Find where the given text appears and provide that cell's center as [x, y] coordinate. 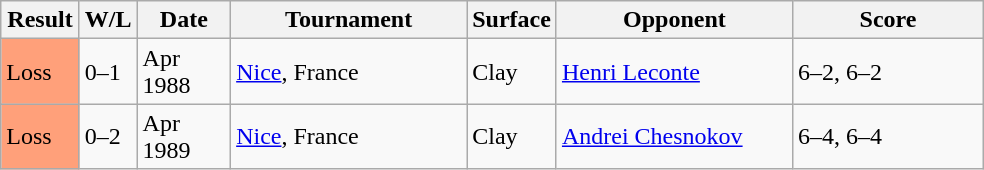
6–4, 6–4 [888, 136]
Apr 1988 [184, 72]
Date [184, 20]
Tournament [349, 20]
Result [40, 20]
0–1 [108, 72]
0–2 [108, 136]
Henri Leconte [674, 72]
Apr 1989 [184, 136]
Score [888, 20]
Opponent [674, 20]
6–2, 6–2 [888, 72]
Surface [512, 20]
W/L [108, 20]
Andrei Chesnokov [674, 136]
